Identify which cell holds the provided text, then report its (X, Y) central coordinate. 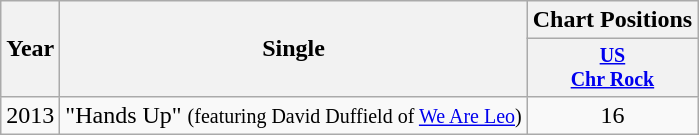
2013 (30, 115)
16 (612, 115)
Single (294, 49)
USChr Rock (612, 68)
Year (30, 49)
"Hands Up" (featuring David Duffield of We Are Leo) (294, 115)
Chart Positions (612, 20)
